For the text-containing cell, return its midpoint in (X, Y) coordinate format. 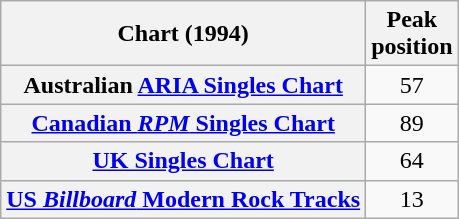
89 (412, 123)
13 (412, 199)
Australian ARIA Singles Chart (184, 85)
57 (412, 85)
64 (412, 161)
Canadian RPM Singles Chart (184, 123)
UK Singles Chart (184, 161)
Peak position (412, 34)
US Billboard Modern Rock Tracks (184, 199)
Chart (1994) (184, 34)
